Identify which cell holds the provided text, then report its [X, Y] central coordinate. 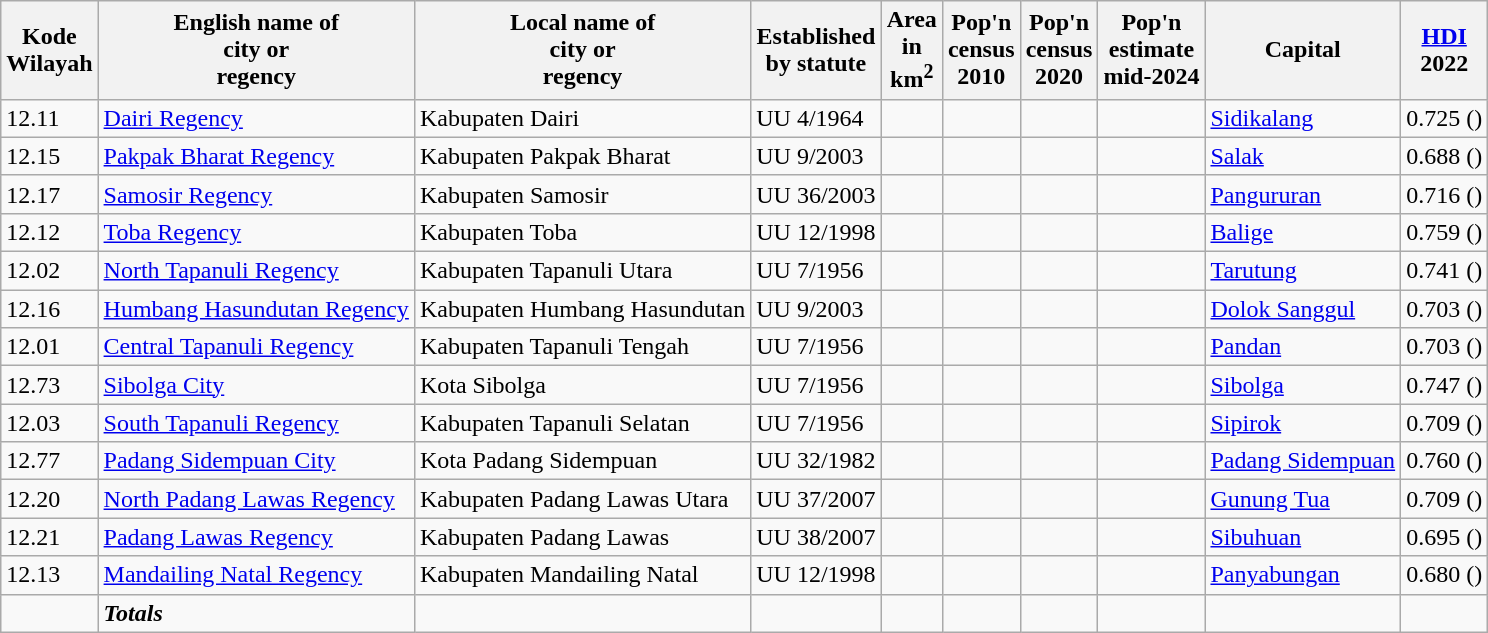
Pangururan [1303, 194]
Kota Sibolga [582, 385]
Sidikalang [1303, 118]
Sibuhuan [1303, 537]
12.11 [50, 118]
English name of city or regency [256, 50]
12.13 [50, 575]
12.77 [50, 461]
Pop'n census2020 [1059, 50]
Pakpak Bharat Regency [256, 156]
Kabupaten Mandailing Natal [582, 575]
Sibolga City [256, 385]
Sibolga [1303, 385]
UU 4/1964 [816, 118]
North Padang Lawas Regency [256, 499]
Kabupaten Humbang Hasundutan [582, 309]
Central Tapanuli Regency [256, 347]
12.12 [50, 232]
Tarutung [1303, 271]
Kode Wilayah [50, 50]
Kota Padang Sidempuan [582, 461]
Sipirok [1303, 423]
North Tapanuli Regency [256, 271]
0.759 () [1444, 232]
Kabupaten Pakpak Bharat [582, 156]
Gunung Tua [1303, 499]
12.20 [50, 499]
Establishedby statute [816, 50]
12.03 [50, 423]
Padang Lawas Regency [256, 537]
Balige [1303, 232]
12.21 [50, 537]
HDI2022 [1444, 50]
Toba Regency [256, 232]
0.716 () [1444, 194]
Kabupaten Tapanuli Utara [582, 271]
Kabupaten Tapanuli Selatan [582, 423]
Kabupaten Padang Lawas [582, 537]
12.02 [50, 271]
UU 37/2007 [816, 499]
UU 38/2007 [816, 537]
0.747 () [1444, 385]
Capital [1303, 50]
Local name of city or regency [582, 50]
Pop'n census 2010 [981, 50]
Kabupaten Toba [582, 232]
UU 32/1982 [816, 461]
Dairi Regency [256, 118]
12.01 [50, 347]
Kabupaten Samosir [582, 194]
Salak [1303, 156]
0.695 () [1444, 537]
Padang Sidempuan [1303, 461]
0.760 () [1444, 461]
Kabupaten Padang Lawas Utara [582, 499]
0.680 () [1444, 575]
Area in km2 [912, 50]
0.725 () [1444, 118]
Pop'n estimate mid-2024 [1152, 50]
Dolok Sanggul [1303, 309]
Totals [256, 613]
Kabupaten Dairi [582, 118]
Samosir Regency [256, 194]
Kabupaten Tapanuli Tengah [582, 347]
Panyabungan [1303, 575]
Padang Sidempuan City [256, 461]
12.17 [50, 194]
0.741 () [1444, 271]
UU 36/2003 [816, 194]
South Tapanuli Regency [256, 423]
12.73 [50, 385]
0.688 () [1444, 156]
12.16 [50, 309]
Pandan [1303, 347]
Mandailing Natal Regency [256, 575]
Humbang Hasundutan Regency [256, 309]
12.15 [50, 156]
